Detect which cell encompasses the target text, then output its (x, y) center coordinate. 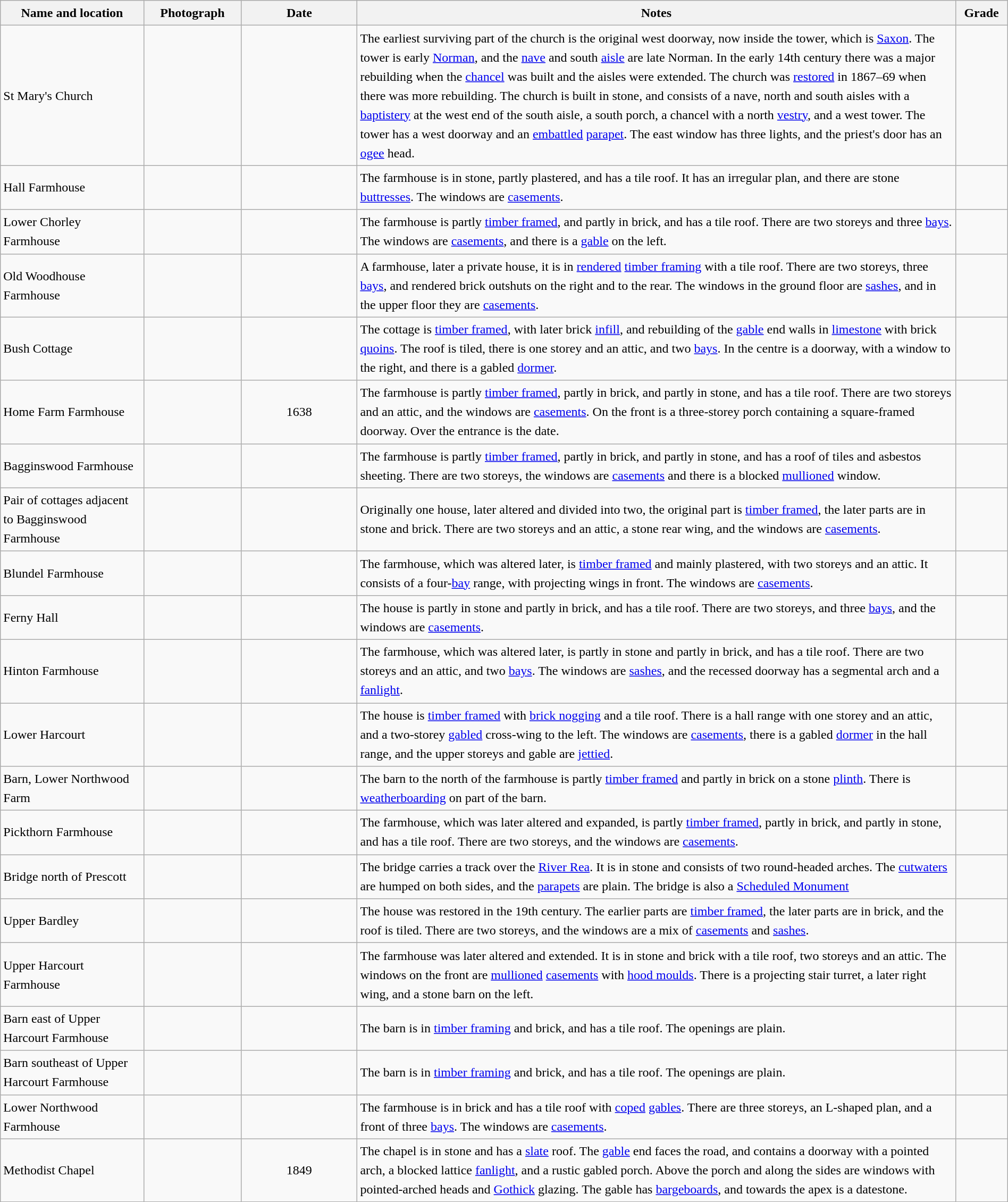
1849 (299, 1170)
Name and location (72, 13)
Barn, Lower Northwood Farm (72, 788)
Pickthorn Farmhouse (72, 833)
Hinton Farmhouse (72, 671)
The house is partly in stone and partly in brick, and has a tile roof. There are two storeys, and three bays, and the windows are casements. (656, 617)
Pair of cottages adjacent to Bagginswood Farmhouse (72, 519)
1638 (299, 412)
Ferny Hall (72, 617)
Methodist Chapel (72, 1170)
Barn southeast of Upper Harcourt Farmhouse (72, 1072)
Lower Harcourt (72, 735)
Bagginswood Farmhouse (72, 466)
Upper Bardley (72, 921)
Lower Northwood Farmhouse (72, 1117)
Bridge north of Prescott (72, 877)
Photograph (192, 13)
Grade (981, 13)
Home Farm Farmhouse (72, 412)
The barn to the north of the farmhouse is partly timber framed and partly in brick on a stone plinth. There is weatherboarding on part of the barn. (656, 788)
Lower Chorley Farmhouse (72, 232)
Old Woodhouse Farmhouse (72, 285)
Date (299, 13)
Bush Cottage (72, 349)
St Mary's Church (72, 96)
Notes (656, 13)
Barn east of Upper Harcourt Farmhouse (72, 1029)
Hall Farmhouse (72, 187)
Upper Harcourt Farmhouse (72, 974)
Blundel Farmhouse (72, 573)
